Pinpoint the cell where the given text exists, returning its (X, Y) midpoint coordinate. 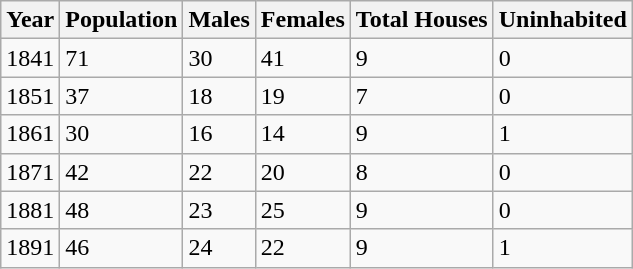
71 (122, 58)
46 (122, 248)
8 (422, 172)
48 (122, 210)
14 (302, 134)
23 (219, 210)
19 (302, 96)
Population (122, 20)
Total Houses (422, 20)
7 (422, 96)
1891 (30, 248)
25 (302, 210)
24 (219, 248)
1841 (30, 58)
41 (302, 58)
Year (30, 20)
1861 (30, 134)
37 (122, 96)
Uninhabited (562, 20)
18 (219, 96)
42 (122, 172)
1851 (30, 96)
16 (219, 134)
20 (302, 172)
Females (302, 20)
Males (219, 20)
1881 (30, 210)
1871 (30, 172)
